Identify which cell holds the provided text, then report its [x, y] central coordinate. 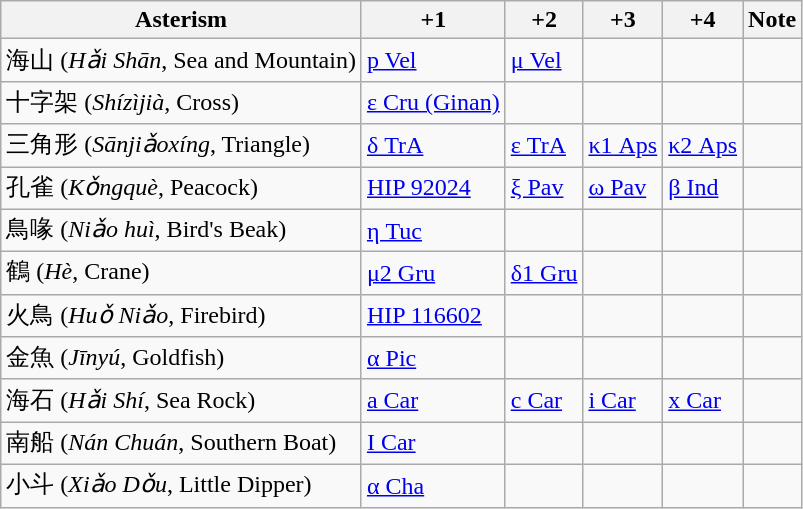
β Ind [703, 188]
α Cha [433, 486]
+3 [623, 20]
δ TrA [433, 146]
火鳥 (Huǒ Niǎo, Firebird) [182, 316]
ω Pav [623, 188]
μ2 Gru [433, 274]
α Pic [433, 358]
κ1 Aps [623, 146]
c Car [544, 400]
+4 [703, 20]
Asterism [182, 20]
μ Vel [544, 60]
ε Cru (Ginan) [433, 102]
x Car [703, 400]
δ1 Gru [544, 274]
海山 (Hǎi Shān, Sea and Mountain) [182, 60]
HIP 92024 [433, 188]
I Car [433, 444]
南船 (Nán Chuán, Southern Boat) [182, 444]
+2 [544, 20]
a Car [433, 400]
鶴 (Hè, Crane) [182, 274]
i Car [623, 400]
海石 (Hǎi Shí, Sea Rock) [182, 400]
ε TrA [544, 146]
+1 [433, 20]
金魚 (Jīnyú, Goldfish) [182, 358]
鳥喙 (Niǎo huì, Bird's Beak) [182, 230]
孔雀 (Kǒngquè, Peacock) [182, 188]
ξ Pav [544, 188]
η Tuc [433, 230]
三角形 (Sānjiǎoxíng, Triangle) [182, 146]
小斗 (Xiǎo Dǒu, Little Dipper) [182, 486]
Note [772, 20]
κ2 Aps [703, 146]
十字架 (Shízìjià, Cross) [182, 102]
p Vel [433, 60]
HIP 116602 [433, 316]
